Capture the cell that displays the provided text and extract its (X, Y) central coordinate. 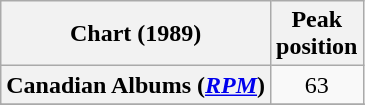
Chart (1989) (136, 34)
63 (317, 85)
Peakposition (317, 34)
Canadian Albums (RPM) (136, 85)
